Capture the cell that displays the provided text and extract its (X, Y) central coordinate. 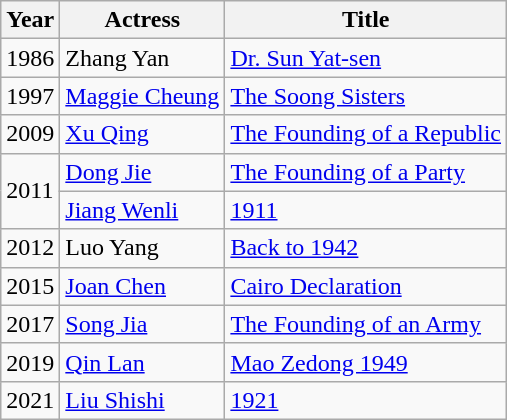
Back to 1942 (366, 248)
2009 (30, 134)
1986 (30, 58)
Maggie Cheung (142, 96)
1911 (366, 210)
Qin Lan (142, 362)
1921 (366, 400)
Year (30, 20)
2021 (30, 400)
Mao Zedong 1949 (366, 362)
Joan Chen (142, 286)
Luo Yang (142, 248)
Zhang Yan (142, 58)
2015 (30, 286)
Dr. Sun Yat-sen (366, 58)
2019 (30, 362)
2012 (30, 248)
The Soong Sisters (366, 96)
2017 (30, 324)
Title (366, 20)
Jiang Wenli (142, 210)
Liu Shishi (142, 400)
The Founding of an Army (366, 324)
2011 (30, 191)
Song Jia (142, 324)
The Founding of a Party (366, 172)
1997 (30, 96)
Actress (142, 20)
Dong Jie (142, 172)
Cairo Declaration (366, 286)
Xu Qing (142, 134)
The Founding of a Republic (366, 134)
